From the cell containing the given text, extract its center point as (X, Y) coordinate. 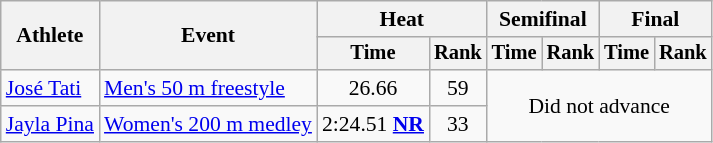
26.66 (373, 88)
Women's 200 m medley (208, 124)
59 (458, 88)
Event (208, 36)
2:24.51 NR (373, 124)
Heat (402, 19)
Athlete (50, 36)
Semifinal (543, 19)
Did not advance (600, 106)
Jayla Pina (50, 124)
Men's 50 m freestyle (208, 88)
Final (655, 19)
33 (458, 124)
José Tati (50, 88)
